Output the [x, y] coordinate of the center of the cell containing the given text.  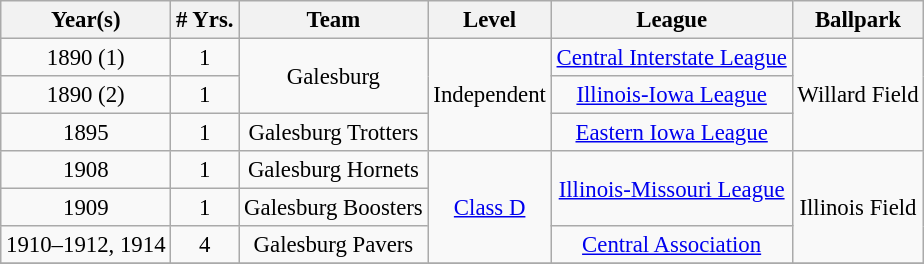
Class D [490, 208]
Willard Field [858, 96]
Team [334, 20]
Level [490, 20]
Galesburg Pavers [334, 245]
Eastern Iowa League [672, 133]
League [672, 20]
Ballpark [858, 20]
Illinois-Missouri League [672, 188]
Galesburg Trotters [334, 133]
Galesburg [334, 76]
Galesburg Boosters [334, 208]
Illinois-Iowa League [672, 95]
1908 [86, 170]
# Yrs. [205, 20]
1890 (1) [86, 58]
1895 [86, 133]
Illinois Field [858, 208]
1910–1912, 1914 [86, 245]
Central Interstate League [672, 58]
1890 (2) [86, 95]
Year(s) [86, 20]
Central Association [672, 245]
Independent [490, 96]
Galesburg Hornets [334, 170]
1909 [86, 208]
4 [205, 245]
